Locate the cell with the specified text and output its [x, y] center coordinate. 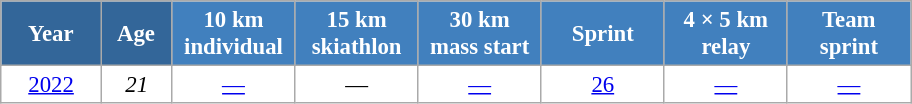
Age [136, 34]
30 km mass start [480, 34]
10 km individual [234, 34]
26 [602, 85]
Sprint [602, 34]
4 × 5 km relay [726, 34]
21 [136, 85]
Team sprint [848, 34]
Year [52, 34]
15 km skiathlon [356, 34]
2022 [52, 85]
